Scan for the cell matching the given text and deliver its [X, Y] coordinate at center. 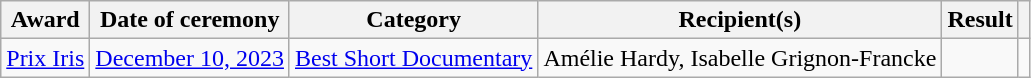
Date of ceremony [190, 20]
Award [46, 20]
Amélie Hardy, Isabelle Grignon-Francke [740, 58]
December 10, 2023 [190, 58]
Result [980, 20]
Best Short Documentary [413, 58]
Prix Iris [46, 58]
Category [413, 20]
Recipient(s) [740, 20]
